Output the [x, y] coordinate of the center of the cell containing the given text.  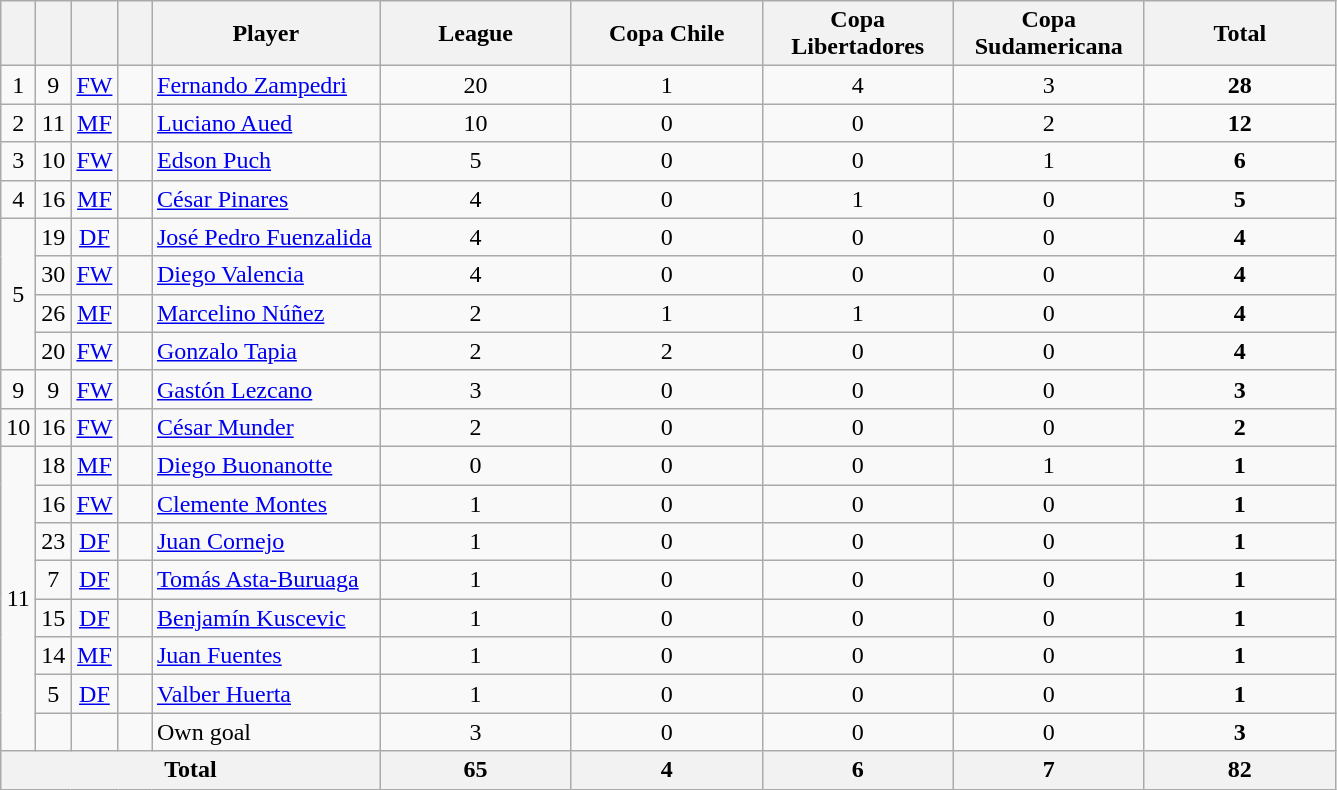
82 [1240, 770]
Gonzalo Tapia [266, 351]
Gastón Lezcano [266, 389]
Diego Buonanotte [266, 465]
Benjamín Kuscevic [266, 618]
30 [54, 275]
César Munder [266, 427]
César Pinares [266, 199]
Edson Puch [266, 161]
Luciano Aued [266, 123]
15 [54, 618]
12 [1240, 123]
65 [476, 770]
Marcelino Núñez [266, 313]
28 [1240, 85]
23 [54, 542]
Player [266, 34]
Tomás Asta-Buruaga [266, 580]
Valber Huerta [266, 694]
José Pedro Fuenzalida [266, 237]
CopaSudamericana [1048, 34]
League [476, 34]
18 [54, 465]
Own goal [266, 732]
Copa Chile [666, 34]
Diego Valencia [266, 275]
CopaLibertadores [858, 34]
19 [54, 237]
Juan Cornejo [266, 542]
Juan Fuentes [266, 656]
14 [54, 656]
26 [54, 313]
Fernando Zampedri [266, 85]
Clemente Montes [266, 503]
